Provide the [X, Y] coordinate of the cell's center where the given text is located.  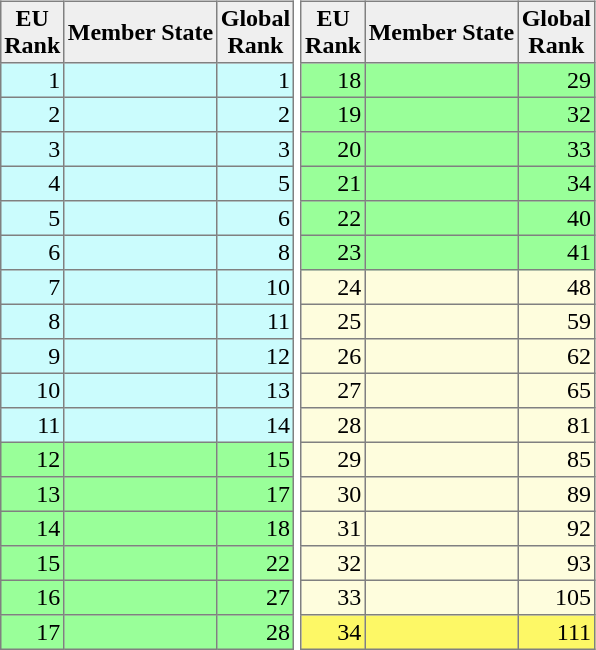
89 [556, 494]
111 [556, 632]
31 [333, 528]
4 [32, 183]
48 [556, 287]
25 [333, 321]
20 [333, 149]
92 [556, 528]
23 [333, 252]
16 [32, 597]
59 [556, 321]
26 [333, 356]
7 [32, 287]
40 [556, 218]
105 [556, 597]
24 [333, 287]
9 [32, 356]
62 [556, 356]
85 [556, 459]
65 [556, 390]
93 [556, 563]
30 [333, 494]
21 [333, 183]
41 [556, 252]
19 [333, 114]
81 [556, 425]
